Locate the cell with the specified text and output its (X, Y) center coordinate. 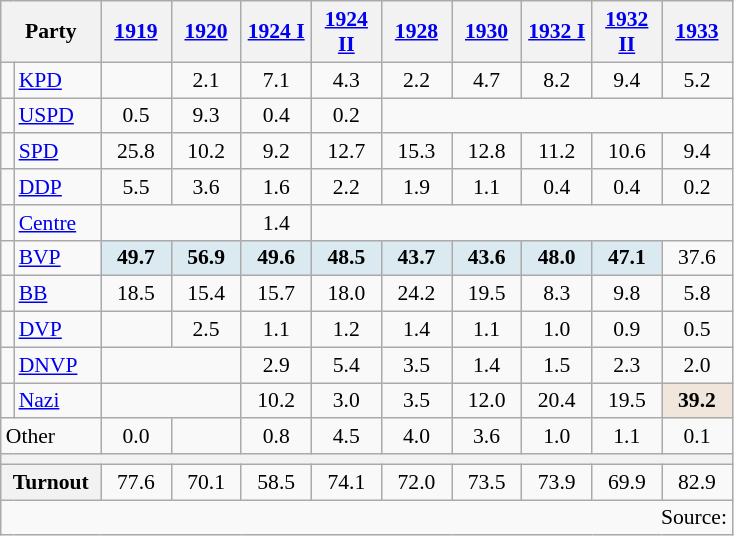
1.5 (557, 365)
9.3 (206, 116)
20.4 (557, 401)
73.9 (557, 482)
8.3 (557, 294)
2.3 (627, 365)
Party (51, 32)
47.1 (627, 258)
73.5 (487, 482)
58.5 (276, 482)
2.0 (697, 365)
48.5 (346, 258)
4.7 (487, 80)
15.3 (416, 152)
5.4 (346, 365)
1919 (136, 32)
12.0 (487, 401)
43.7 (416, 258)
5.8 (697, 294)
USPD (58, 116)
1933 (697, 32)
1932 II (627, 32)
Source: (366, 518)
7.1 (276, 80)
2.5 (206, 330)
1920 (206, 32)
15.7 (276, 294)
18.0 (346, 294)
1.6 (276, 187)
2.9 (276, 365)
0.9 (627, 330)
37.6 (697, 258)
5.2 (697, 80)
Turnout (51, 482)
43.6 (487, 258)
BVP (58, 258)
0.8 (276, 437)
KPD (58, 80)
DVP (58, 330)
70.1 (206, 482)
1928 (416, 32)
1932 I (557, 32)
1.2 (346, 330)
SPD (58, 152)
82.9 (697, 482)
25.8 (136, 152)
39.2 (697, 401)
9.8 (627, 294)
15.4 (206, 294)
49.6 (276, 258)
3.0 (346, 401)
1930 (487, 32)
Centre (58, 223)
4.3 (346, 80)
5.5 (136, 187)
1.9 (416, 187)
72.0 (416, 482)
74.1 (346, 482)
0.0 (136, 437)
77.6 (136, 482)
11.2 (557, 152)
24.2 (416, 294)
49.7 (136, 258)
DNVP (58, 365)
69.9 (627, 482)
DDP (58, 187)
2.1 (206, 80)
1924 I (276, 32)
12.7 (346, 152)
0.1 (697, 437)
12.8 (487, 152)
4.0 (416, 437)
Nazi (58, 401)
BB (58, 294)
8.2 (557, 80)
10.6 (627, 152)
9.2 (276, 152)
1924 II (346, 32)
18.5 (136, 294)
Other (51, 437)
48.0 (557, 258)
56.9 (206, 258)
4.5 (346, 437)
